Locate the cell with the specified text and output its (x, y) center coordinate. 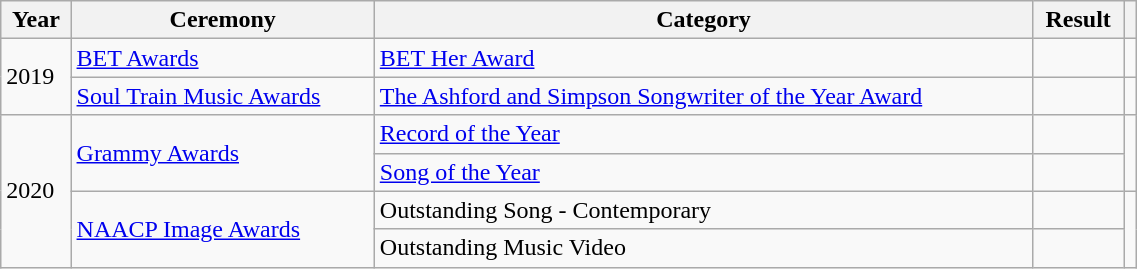
BET Awards (222, 58)
Grammy Awards (222, 153)
2019 (36, 77)
NAACP Image Awards (222, 229)
Outstanding Song - Contemporary (703, 210)
Record of the Year (703, 134)
Song of the Year (703, 172)
Soul Train Music Awards (222, 96)
Category (703, 20)
2020 (36, 191)
BET Her Award (703, 58)
The Ashford and Simpson Songwriter of the Year Award (703, 96)
Result (1078, 20)
Year (36, 20)
Ceremony (222, 20)
Outstanding Music Video (703, 248)
